Search for the cell housing the specified text and yield its [x, y] center coordinate. 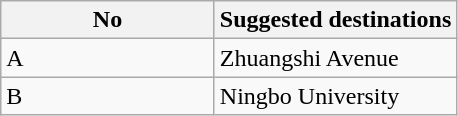
Ningbo University [335, 96]
A [108, 58]
Zhuangshi Avenue [335, 58]
B [108, 96]
Suggested destinations [335, 20]
No [108, 20]
